Locate the cell with the specified text and output its (x, y) center coordinate. 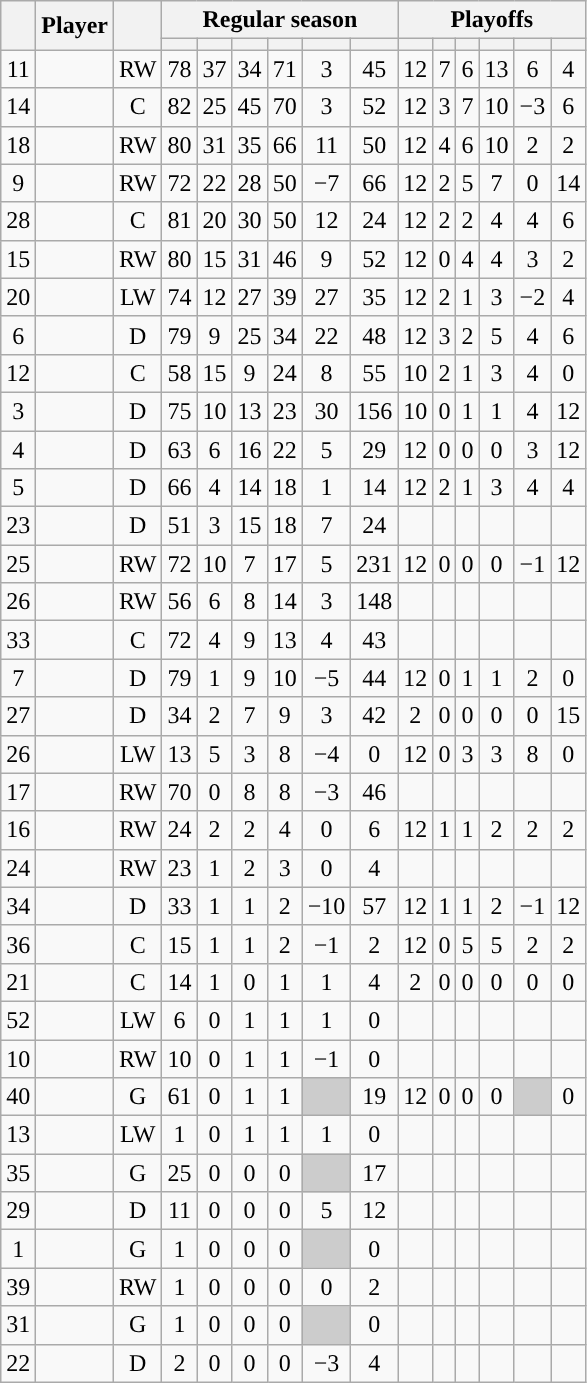
Regular season (280, 20)
231 (374, 564)
Playoffs (492, 20)
43 (374, 640)
78 (180, 69)
58 (180, 373)
−2 (532, 297)
Player (75, 26)
71 (284, 69)
82 (180, 107)
42 (374, 716)
−5 (326, 678)
148 (374, 602)
57 (374, 906)
75 (180, 411)
44 (374, 678)
21 (18, 982)
51 (180, 526)
−10 (326, 906)
55 (374, 373)
40 (18, 1097)
−4 (326, 754)
61 (180, 1097)
56 (180, 602)
81 (180, 221)
74 (180, 297)
−7 (326, 183)
63 (180, 449)
156 (374, 411)
19 (374, 1097)
37 (214, 69)
48 (374, 335)
36 (18, 944)
